Identify which cell holds the provided text, then report its (x, y) central coordinate. 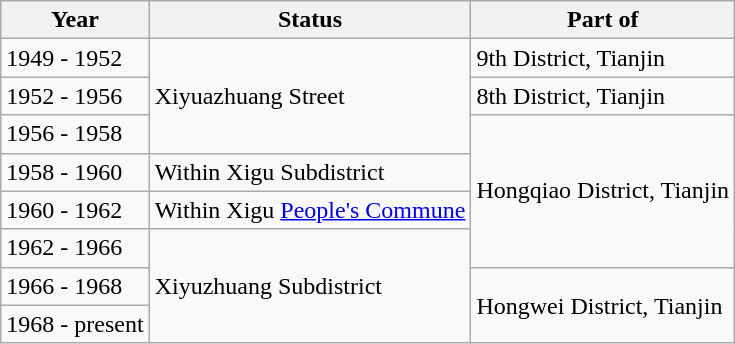
Year (75, 20)
Hongwei District, Tianjin (603, 305)
Xiyuzhuang Subdistrict (310, 286)
Hongqiao District, Tianjin (603, 191)
8th District, Tianjin (603, 96)
1962 - 1966 (75, 248)
9th District, Tianjin (603, 58)
1968 - present (75, 324)
Xiyuazhuang Street (310, 96)
1960 - 1962 (75, 210)
Status (310, 20)
Within Xigu People's Commune (310, 210)
Within Xigu Subdistrict (310, 172)
1952 - 1956 (75, 96)
1949 - 1952 (75, 58)
1966 - 1968 (75, 286)
Part of (603, 20)
1958 - 1960 (75, 172)
1956 - 1958 (75, 134)
